Determine the (x, y) coordinate at the center of the cell enclosing the given text.  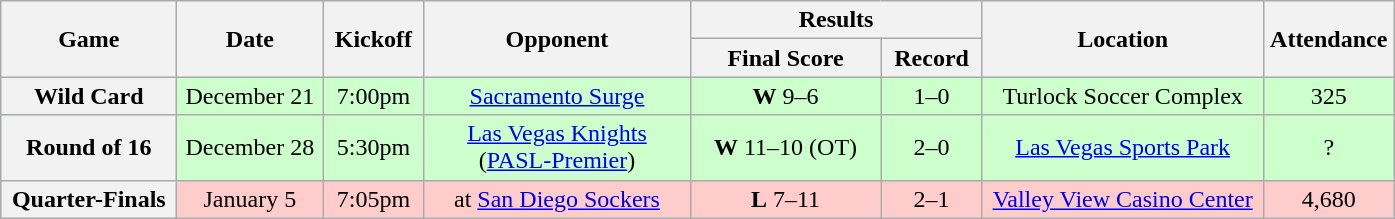
Date (250, 39)
Final Score (786, 58)
at San Diego Sockers (557, 199)
January 5 (250, 199)
L 7–11 (786, 199)
December 21 (250, 96)
Record (932, 58)
December 28 (250, 148)
7:05pm (374, 199)
2–0 (932, 148)
Turlock Soccer Complex (1122, 96)
Opponent (557, 39)
2–1 (932, 199)
Game (89, 39)
Sacramento Surge (557, 96)
Las Vegas Sports Park (1122, 148)
Round of 16 (89, 148)
5:30pm (374, 148)
Location (1122, 39)
1–0 (932, 96)
W 11–10 (OT) (786, 148)
Las Vegas Knights(PASL-Premier) (557, 148)
Wild Card (89, 96)
W 9–6 (786, 96)
7:00pm (374, 96)
Valley View Casino Center (1122, 199)
Results (836, 20)
Quarter-Finals (89, 199)
4,680 (1328, 199)
Kickoff (374, 39)
? (1328, 148)
Attendance (1328, 39)
325 (1328, 96)
